For the text-containing cell, return its midpoint in [x, y] coordinate format. 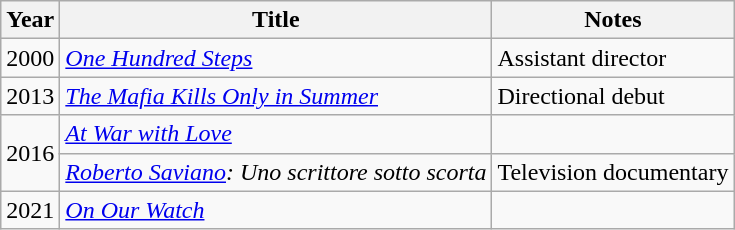
2021 [30, 210]
The Mafia Kills Only in Summer [276, 96]
2016 [30, 153]
One Hundred Steps [276, 58]
Roberto Saviano: Uno scrittore sotto scorta [276, 172]
Directional debut [613, 96]
Notes [613, 20]
2000 [30, 58]
Title [276, 20]
Assistant director [613, 58]
At War with Love [276, 134]
2013 [30, 96]
Year [30, 20]
On Our Watch [276, 210]
Television documentary [613, 172]
